Determine the [x, y] coordinate at the center of the cell enclosing the given text.  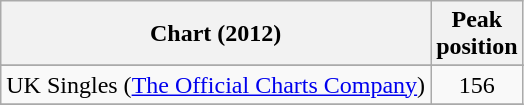
Peakposition [477, 34]
156 [477, 85]
UK Singles (The Official Charts Company) [216, 85]
Chart (2012) [216, 34]
